Pinpoint the cell where the given text exists, returning its (X, Y) midpoint coordinate. 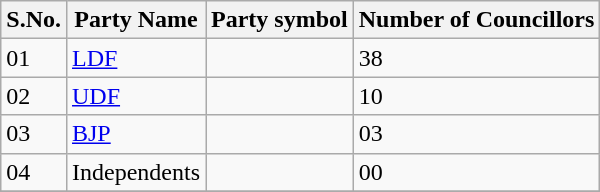
Party Name (136, 20)
Party symbol (280, 20)
38 (476, 58)
04 (34, 172)
02 (34, 96)
10 (476, 96)
S.No. (34, 20)
Independents (136, 172)
UDF (136, 96)
Number of Councillors (476, 20)
BJP (136, 134)
LDF (136, 58)
00 (476, 172)
01 (34, 58)
